Locate the cell with the specified text and output its [x, y] center coordinate. 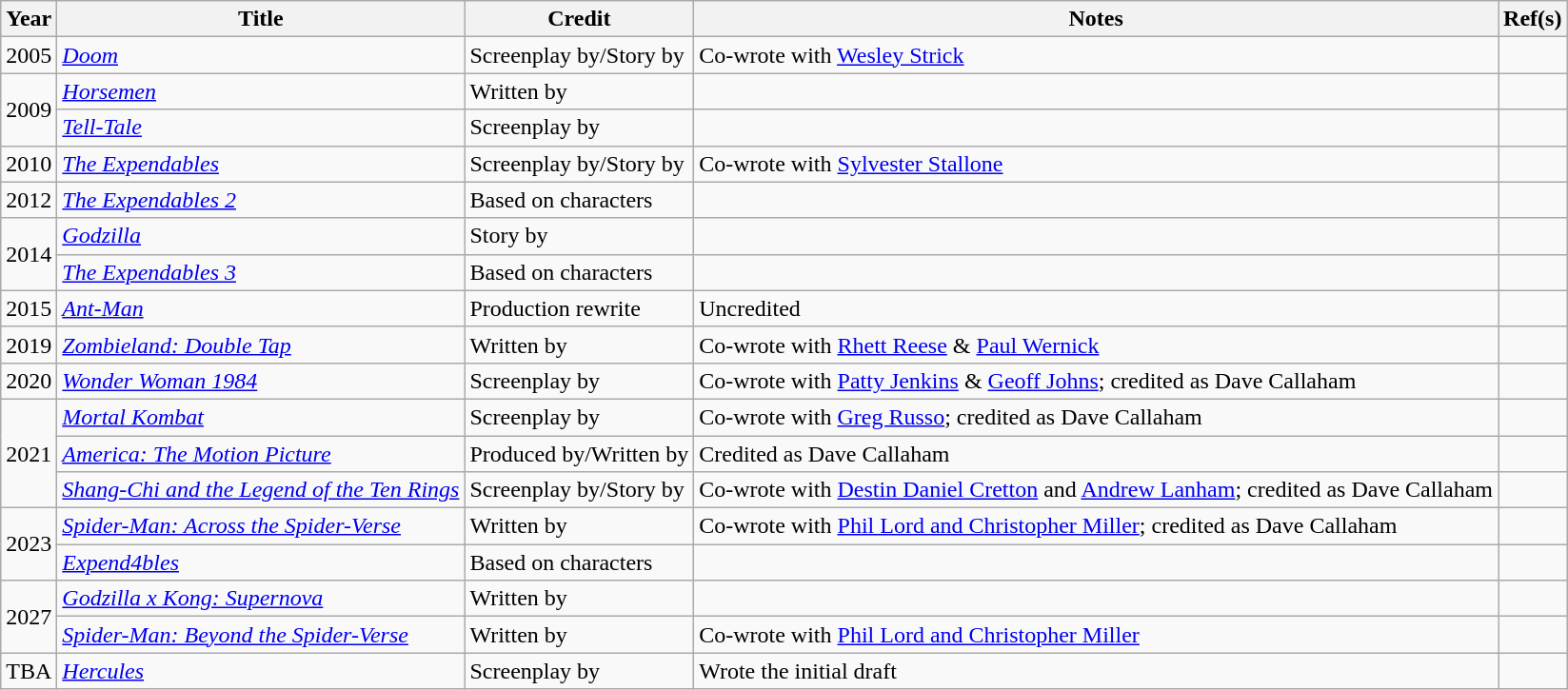
Spider-Man: Across the Spider-Verse [261, 526]
2015 [29, 308]
Production rewrite [579, 308]
Co-wrote with Sylvester Stallone [1097, 164]
Zombieland: Double Tap [261, 345]
2027 [29, 617]
Spider-Man: Beyond the Spider-Verse [261, 635]
America: The Motion Picture [261, 454]
Co-wrote with Destin Daniel Cretton and Andrew Lanham; credited as Dave Callaham [1097, 490]
Story by [579, 236]
The Expendables 2 [261, 200]
2012 [29, 200]
The Expendables [261, 164]
Wonder Woman 1984 [261, 381]
Godzilla [261, 236]
Credit [579, 19]
Co-wrote with Greg Russo; credited as Dave Callaham [1097, 417]
Doom [261, 55]
Uncredited [1097, 308]
Produced by/Written by [579, 454]
2005 [29, 55]
2019 [29, 345]
2014 [29, 254]
Expend4bles [261, 562]
The Expendables 3 [261, 272]
TBA [29, 671]
2020 [29, 381]
Notes [1097, 19]
Co-wrote with Patty Jenkins & Geoff Johns; credited as Dave Callaham [1097, 381]
Co-wrote with Phil Lord and Christopher Miller [1097, 635]
Credited as Dave Callaham [1097, 454]
Godzilla x Kong: Supernova [261, 599]
Horsemen [261, 91]
Ref(s) [1533, 19]
Co-wrote with Phil Lord and Christopher Miller; credited as Dave Callaham [1097, 526]
Hercules [261, 671]
2010 [29, 164]
Co-wrote with Wesley Strick [1097, 55]
Shang-Chi and the Legend of the Ten Rings [261, 490]
Tell-Tale [261, 128]
Co-wrote with Rhett Reese & Paul Wernick [1097, 345]
2009 [29, 109]
Year [29, 19]
Ant-Man [261, 308]
Wrote the initial draft [1097, 671]
Mortal Kombat [261, 417]
2021 [29, 453]
2023 [29, 544]
Title [261, 19]
